Return (X, Y) of the center of cell containing provided text 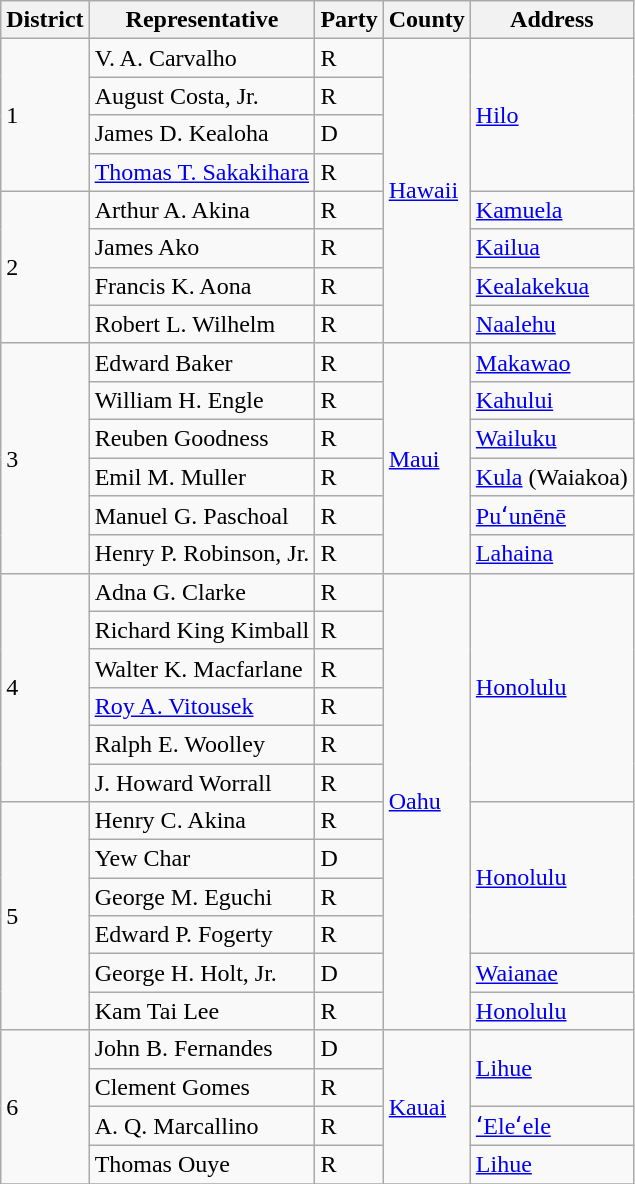
Waianae (552, 973)
Emil M. Muller (202, 477)
Edward Baker (202, 362)
6 (45, 1107)
Yew Char (202, 859)
Kailua (552, 248)
Robert L. Wilhelm (202, 324)
Address (552, 20)
Reuben Goodness (202, 438)
William H. Engle (202, 400)
James Ako (202, 248)
ʻEleʻele (552, 1126)
Kula (Waiakoa) (552, 477)
V. A. Carvalho (202, 58)
Kauai (426, 1107)
August Costa, Jr. (202, 96)
Representative (202, 20)
Henry P. Robinson, Jr. (202, 554)
County (426, 20)
Roy A. Vitousek (202, 706)
George H. Holt, Jr. (202, 973)
Thomas Ouye (202, 1165)
5 (45, 916)
Wailuku (552, 438)
Adna G. Clarke (202, 592)
1 (45, 115)
Henry C. Akina (202, 821)
3 (45, 458)
Edward P. Fogerty (202, 935)
Hilo (552, 115)
Oahu (426, 802)
Kam Tai Lee (202, 1011)
James D. Kealoha (202, 134)
Kealakekua (552, 286)
Hawaii (426, 191)
A. Q. Marcallino (202, 1126)
Puʻunēnē (552, 516)
Kahului (552, 400)
John B. Fernandes (202, 1049)
4 (45, 687)
District (45, 20)
Maui (426, 458)
Francis K. Aona (202, 286)
George M. Eguchi (202, 897)
2 (45, 267)
Manuel G. Paschoal (202, 516)
Richard King Kimball (202, 630)
Thomas T. Sakakihara (202, 172)
Naalehu (552, 324)
Clement Gomes (202, 1087)
Makawao (552, 362)
Walter K. Macfarlane (202, 668)
J. Howard Worrall (202, 783)
Lahaina (552, 554)
Kamuela (552, 210)
Party (349, 20)
Arthur A. Akina (202, 210)
Ralph E. Woolley (202, 744)
